Return the [x, y] coordinate for the center point of the cell that contains the specified text.  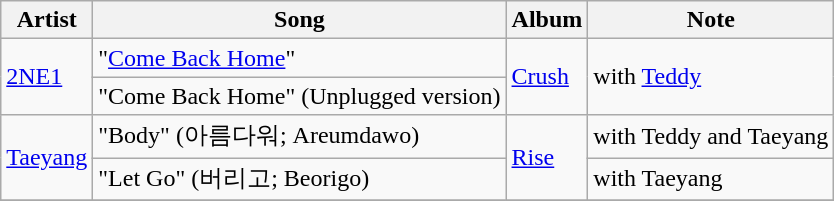
Taeyang [47, 158]
"Body" (아름다워; Areumdawo) [300, 136]
Rise [547, 158]
with Teddy and Taeyang [711, 136]
"Come Back Home" (Unplugged version) [300, 96]
"Let Go" (버리고; Beorigo) [300, 180]
Note [711, 20]
2NE1 [47, 77]
Song [300, 20]
Crush [547, 77]
Album [547, 20]
with Taeyang [711, 180]
"Come Back Home" [300, 58]
Artist [47, 20]
with Teddy [711, 77]
